For the text-containing cell, return its midpoint in [X, Y] coordinate format. 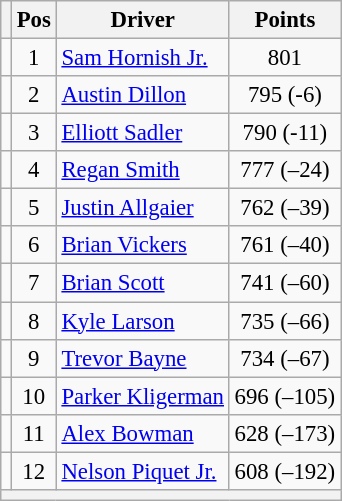
762 (–39) [284, 208]
6 [34, 245]
Nelson Piquet Jr. [142, 471]
7 [34, 283]
Driver [142, 20]
608 (–192) [284, 471]
Brian Vickers [142, 245]
Alex Bowman [142, 433]
4 [34, 170]
11 [34, 433]
9 [34, 358]
Regan Smith [142, 170]
Justin Allgaier [142, 208]
696 (–105) [284, 396]
Elliott Sadler [142, 133]
2 [34, 95]
628 (–173) [284, 433]
Parker Kligerman [142, 396]
Points [284, 20]
777 (–24) [284, 170]
1 [34, 58]
790 (-11) [284, 133]
3 [34, 133]
741 (–60) [284, 283]
Sam Hornish Jr. [142, 58]
761 (–40) [284, 245]
734 (–67) [284, 358]
10 [34, 396]
12 [34, 471]
Kyle Larson [142, 321]
8 [34, 321]
Austin Dillon [142, 95]
Brian Scott [142, 283]
801 [284, 58]
5 [34, 208]
Pos [34, 20]
Trevor Bayne [142, 358]
735 (–66) [284, 321]
795 (-6) [284, 95]
